Identify which cell holds the provided text, then report its (X, Y) central coordinate. 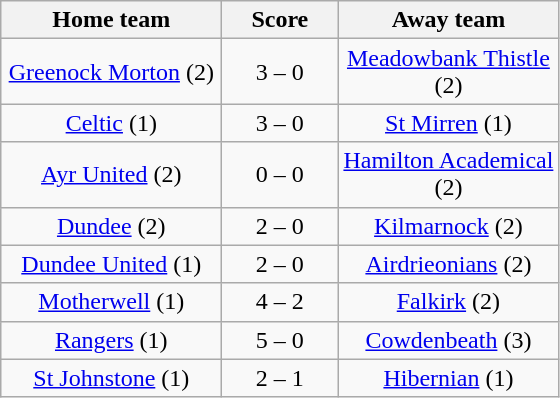
Rangers (1) (112, 340)
Home team (112, 20)
Score (280, 20)
Dundee (2) (112, 226)
Away team (448, 20)
St Mirren (1) (448, 123)
Airdrieonians (2) (448, 264)
Celtic (1) (112, 123)
Falkirk (2) (448, 302)
Hibernian (1) (448, 378)
Kilmarnock (2) (448, 226)
4 – 2 (280, 302)
0 – 0 (280, 174)
St Johnstone (1) (112, 378)
Meadowbank Thistle (2) (448, 72)
Hamilton Academical (2) (448, 174)
Greenock Morton (2) (112, 72)
Ayr United (2) (112, 174)
Motherwell (1) (112, 302)
5 – 0 (280, 340)
2 – 1 (280, 378)
Cowdenbeath (3) (448, 340)
Dundee United (1) (112, 264)
